Determine the (x, y) coordinate at the center of the cell enclosing the given text.  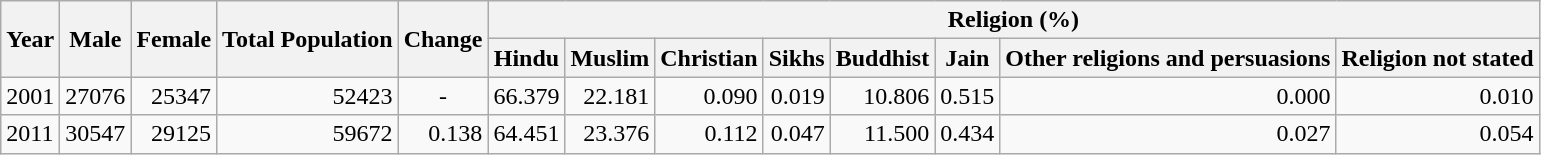
0.027 (1168, 134)
Religion (%) (1014, 20)
Hindu (526, 58)
Religion not stated (1438, 58)
Jain (968, 58)
2011 (30, 134)
52423 (308, 96)
30547 (96, 134)
2001 (30, 96)
64.451 (526, 134)
10.806 (882, 96)
Buddhist (882, 58)
0.138 (443, 134)
Female (174, 39)
Sikhs (796, 58)
Male (96, 39)
0.054 (1438, 134)
- (443, 96)
0.515 (968, 96)
Christian (709, 58)
0.434 (968, 134)
59672 (308, 134)
Muslim (610, 58)
66.379 (526, 96)
Change (443, 39)
22.181 (610, 96)
29125 (174, 134)
0.112 (709, 134)
23.376 (610, 134)
27076 (96, 96)
Total Population (308, 39)
Other religions and persuasions (1168, 58)
25347 (174, 96)
11.500 (882, 134)
Year (30, 39)
0.047 (796, 134)
0.000 (1168, 96)
0.019 (796, 96)
0.090 (709, 96)
0.010 (1438, 96)
